Detect which cell encompasses the target text, then output its [x, y] center coordinate. 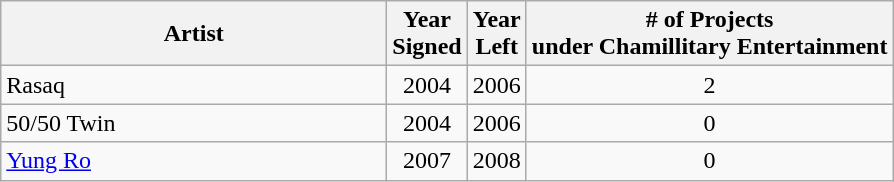
Artist [194, 34]
2007 [427, 161]
Rasaq [194, 85]
# of Projectsunder Chamillitary Entertainment [710, 34]
YearSigned [427, 34]
2008 [496, 161]
2 [710, 85]
YearLeft [496, 34]
50/50 Twin [194, 123]
Yung Ro [194, 161]
